From the cell containing the given text, extract its center point as [x, y] coordinate. 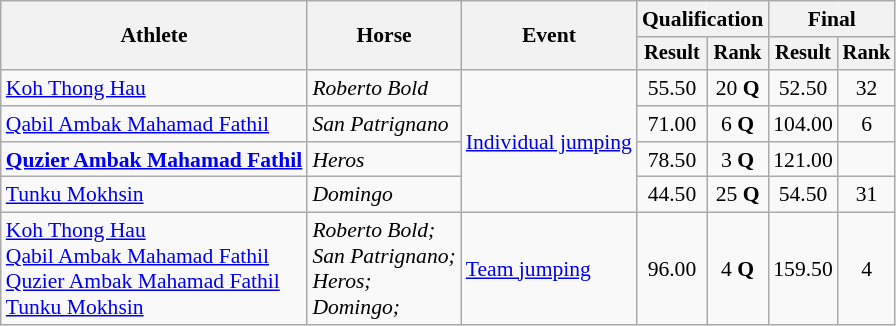
Quzier Ambak Mahamad Fathil [154, 160]
Event [549, 36]
54.50 [802, 195]
Athlete [154, 36]
Domingo [384, 195]
55.50 [672, 88]
44.50 [672, 195]
32 [867, 88]
78.50 [672, 160]
4 Q [738, 269]
159.50 [802, 269]
Koh Thong Hau [154, 88]
20 Q [738, 88]
Horse [384, 36]
96.00 [672, 269]
31 [867, 195]
Roberto Bold;San Patrignano;Heros;Domingo; [384, 269]
52.50 [802, 88]
Tunku Mokhsin [154, 195]
Koh Thong HauQabil Ambak Mahamad FathilQuzier Ambak Mahamad FathilTunku Mokhsin [154, 269]
Heros [384, 160]
4 [867, 269]
25 Q [738, 195]
Roberto Bold [384, 88]
71.00 [672, 124]
121.00 [802, 160]
Individual jumping [549, 141]
104.00 [802, 124]
San Patrignano [384, 124]
6 Q [738, 124]
Final [832, 19]
Team jumping [549, 269]
3 Q [738, 160]
Qualification [702, 19]
Qabil Ambak Mahamad Fathil [154, 124]
6 [867, 124]
